Locate the cell with the specified text and output its [X, Y] center coordinate. 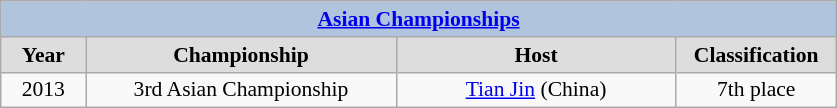
Tian Jin (China) [536, 90]
Year [44, 55]
7th place [756, 90]
Championship [241, 55]
2013 [44, 90]
Asian Championships [419, 19]
Classification [756, 55]
Host [536, 55]
3rd Asian Championship [241, 90]
